Pinpoint the cell where the given text exists, returning its (X, Y) midpoint coordinate. 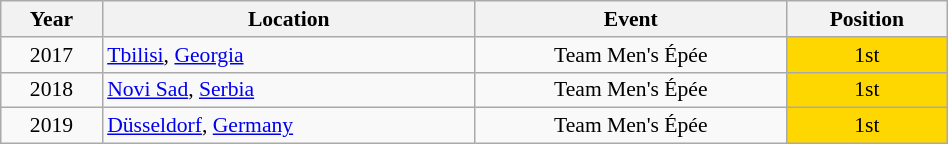
Location (288, 19)
Tbilisi, Georgia (288, 55)
Novi Sad, Serbia (288, 90)
Position (866, 19)
2017 (52, 55)
Year (52, 19)
Düsseldorf, Germany (288, 126)
Event (630, 19)
2019 (52, 126)
2018 (52, 90)
